Return (x, y) of the center of cell containing provided text 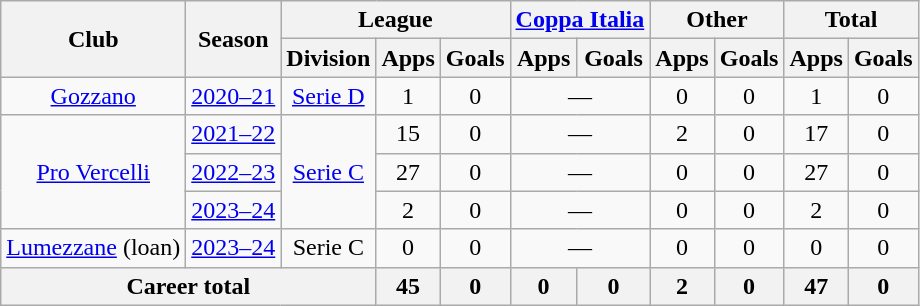
Career total (188, 286)
17 (816, 134)
45 (408, 286)
47 (816, 286)
Division (328, 58)
League (396, 20)
2022–23 (234, 172)
15 (408, 134)
Season (234, 39)
Coppa Italia (580, 20)
Lumezzane (loan) (94, 248)
Total (851, 20)
Other (717, 20)
2020–21 (234, 96)
2021–22 (234, 134)
Gozzano (94, 96)
Club (94, 39)
Serie D (328, 96)
Pro Vercelli (94, 172)
